Detect which cell encompasses the target text, then output its [x, y] center coordinate. 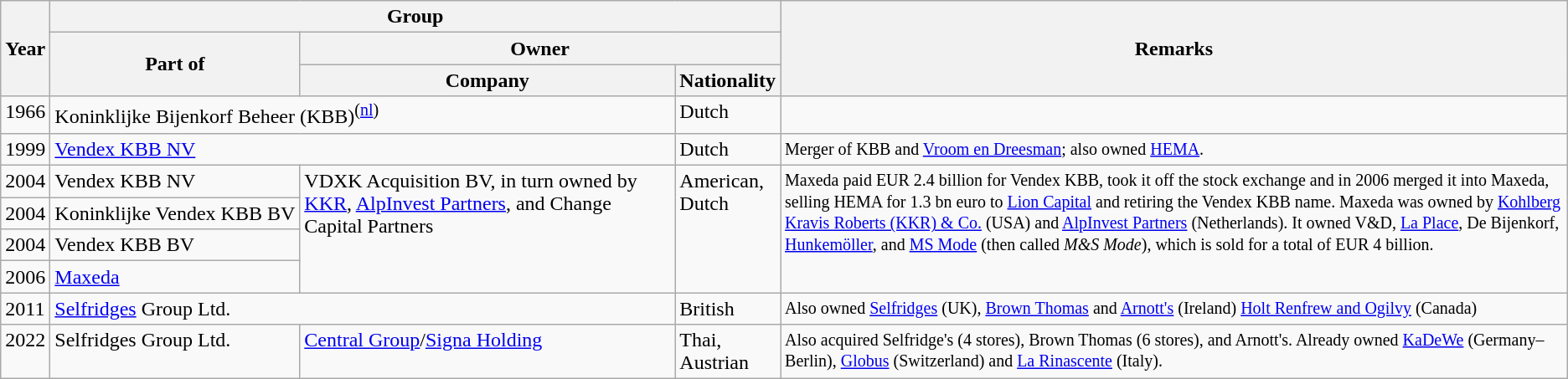
Koninklijke Vendex KBB BV [175, 213]
Remarks [1174, 49]
Central Group/Signa Holding [487, 351]
Year [25, 49]
Merger of KBB and Vroom en Dreesman; also owned HEMA. [1174, 149]
Koninklijke Bijenkorf Beheer (KBB)(nl) [363, 115]
Group [415, 17]
Company [487, 80]
Owner [540, 49]
Vendex KBB BV [175, 245]
1966 [25, 115]
Maxeda [175, 277]
1999 [25, 149]
Nationality [728, 80]
British [728, 309]
2006 [25, 277]
VDXK Acquisition BV, in turn owned by KKR, AlpInvest Partners, and Change Capital Partners [487, 229]
American,Dutch [728, 229]
Also owned Selfridges (UK), Brown Thomas and Arnott's (Ireland) Holt Renfrew and Ogilvy (Canada) [1174, 309]
2011 [25, 309]
Thai,Austrian [728, 351]
2022 [25, 351]
Part of [175, 64]
